Return the (x, y) coordinate for the center point of the cell that contains the specified text.  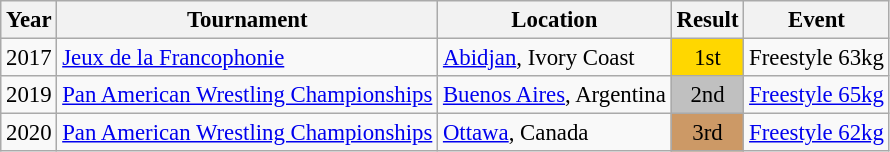
2019 (29, 95)
Jeux de la Francophonie (248, 58)
Freestyle 65kg (816, 95)
Buenos Aires, Argentina (555, 95)
3rd (708, 133)
Year (29, 20)
Location (555, 20)
2nd (708, 95)
Abidjan, Ivory Coast (555, 58)
Event (816, 20)
1st (708, 58)
Ottawa, Canada (555, 133)
Freestyle 63kg (816, 58)
Result (708, 20)
Freestyle 62kg (816, 133)
Tournament (248, 20)
2020 (29, 133)
2017 (29, 58)
